Provide the (X, Y) coordinate of the cell's center where the given text is located.  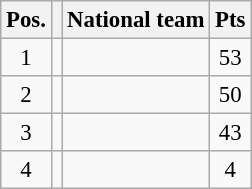
43 (230, 133)
2 (26, 95)
1 (26, 58)
50 (230, 95)
53 (230, 58)
Pos. (26, 20)
3 (26, 133)
Pts (230, 20)
National team (136, 20)
